Return [X, Y] of the center of cell containing provided text 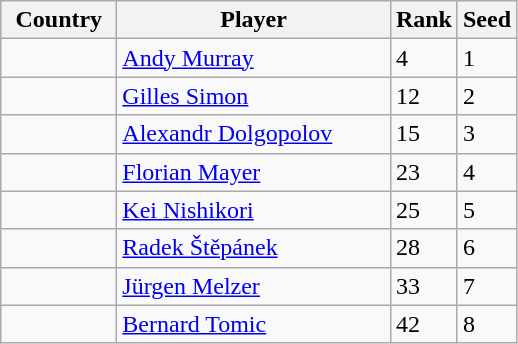
Alexandr Dolgopolov [254, 134]
Radek Štěpánek [254, 248]
6 [486, 248]
5 [486, 210]
Rank [424, 20]
3 [486, 134]
42 [424, 324]
Florian Mayer [254, 172]
8 [486, 324]
Andy Murray [254, 58]
Country [59, 20]
28 [424, 248]
7 [486, 286]
2 [486, 96]
33 [424, 286]
Seed [486, 20]
25 [424, 210]
1 [486, 58]
23 [424, 172]
15 [424, 134]
Gilles Simon [254, 96]
Jürgen Melzer [254, 286]
Kei Nishikori [254, 210]
12 [424, 96]
Bernard Tomic [254, 324]
Player [254, 20]
